For the text-containing cell, return its midpoint in [X, Y] coordinate format. 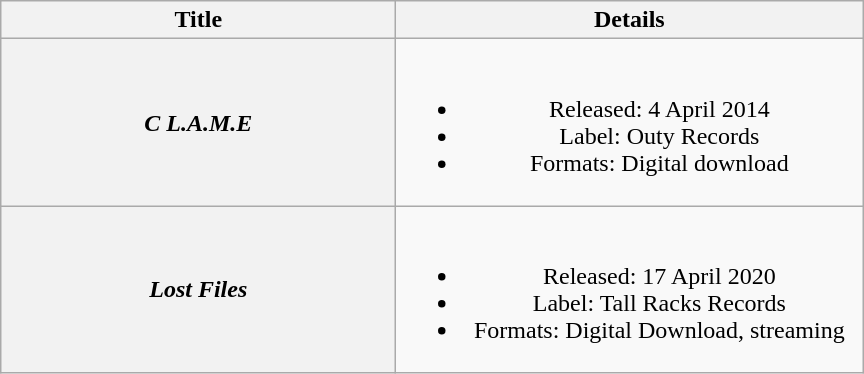
Released: 17 April 2020Label: Tall Racks RecordsFormats: Digital Download, streaming [630, 290]
Lost Files [198, 290]
Details [630, 20]
Released: 4 April 2014Label: Outy RecordsFormats: Digital download [630, 122]
Title [198, 20]
C L.A.M.E [198, 122]
